Search for the cell housing the specified text and yield its [x, y] center coordinate. 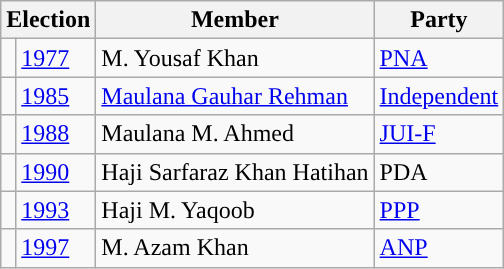
Maulana M. Ahmed [235, 134]
1990 [56, 172]
Haji M. Yaqoob [235, 210]
M. Azam Khan [235, 248]
PDA [439, 172]
PNA [439, 58]
ANP [439, 248]
Maulana Gauhar Rehman [235, 96]
1977 [56, 58]
1988 [56, 134]
Haji Sarfaraz Khan Hatihan [235, 172]
Independent [439, 96]
1997 [56, 248]
Member [235, 20]
PPP [439, 210]
JUI-F [439, 134]
Party [439, 20]
1985 [56, 96]
M. Yousaf Khan [235, 58]
1993 [56, 210]
Election [48, 20]
